Search for the cell housing the specified text and yield its (x, y) center coordinate. 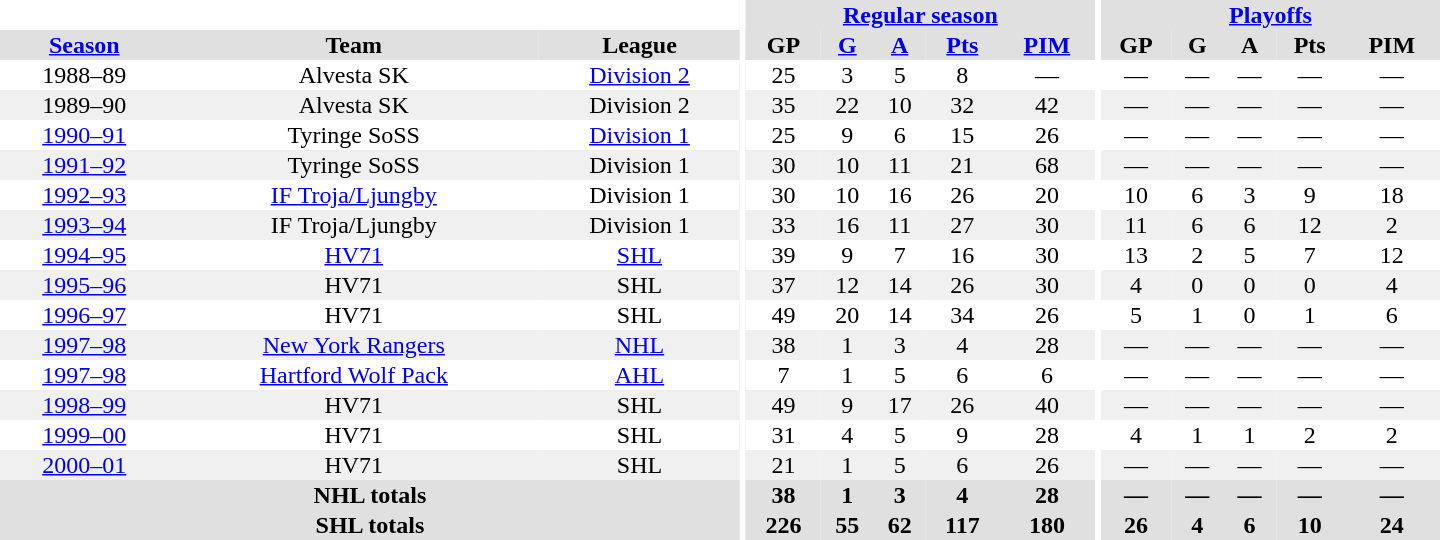
NHL (640, 345)
League (640, 45)
1993–94 (84, 225)
Playoffs (1270, 15)
1988–89 (84, 75)
1992–93 (84, 195)
SHL totals (370, 525)
37 (784, 285)
39 (784, 255)
18 (1392, 195)
NHL totals (370, 495)
226 (784, 525)
1998–99 (84, 405)
New York Rangers (354, 345)
68 (1047, 165)
1991–92 (84, 165)
13 (1136, 255)
Team (354, 45)
55 (847, 525)
62 (900, 525)
31 (784, 435)
40 (1047, 405)
1990–91 (84, 135)
8 (962, 75)
34 (962, 315)
AHL (640, 375)
1999–00 (84, 435)
15 (962, 135)
27 (962, 225)
2000–01 (84, 465)
117 (962, 525)
22 (847, 105)
1989–90 (84, 105)
33 (784, 225)
17 (900, 405)
32 (962, 105)
1994–95 (84, 255)
1995–96 (84, 285)
42 (1047, 105)
Regular season (920, 15)
180 (1047, 525)
35 (784, 105)
Hartford Wolf Pack (354, 375)
24 (1392, 525)
1996–97 (84, 315)
Season (84, 45)
